Search for the cell housing the specified text and yield its (x, y) center coordinate. 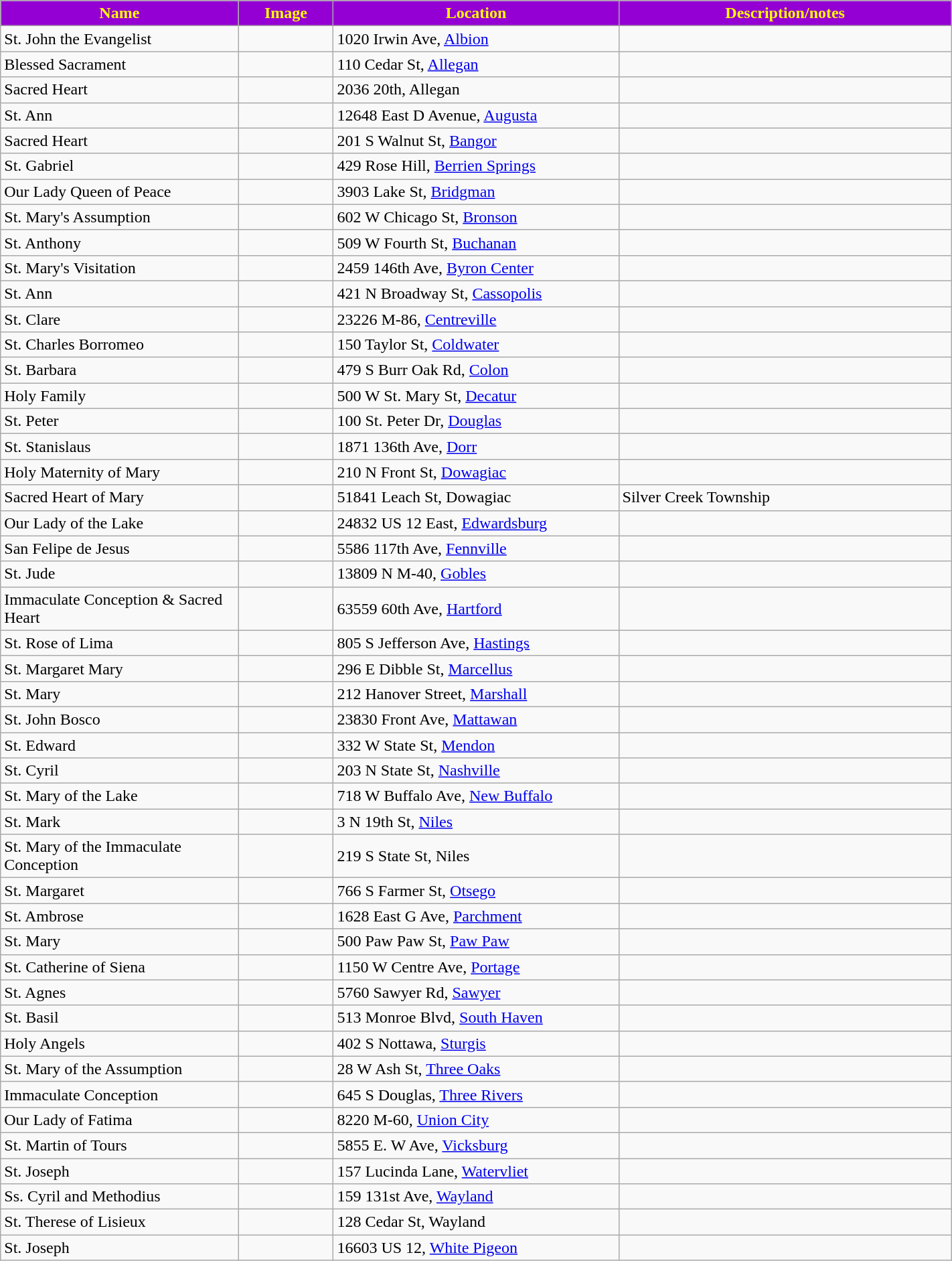
Immaculate Conception & Sacred Heart (119, 608)
63559 60th Ave, Hartford (476, 608)
2036 20th, Allegan (476, 90)
St. Ambrose (119, 916)
210 N Front St, Dowagiac (476, 472)
Name (119, 13)
St. Barbara (119, 370)
5760 Sawyer Rd, Sawyer (476, 992)
St. Margaret Mary (119, 668)
8220 M-60, Union City (476, 1120)
421 N Broadway St, Cassopolis (476, 293)
St. Cyril (119, 771)
100 St. Peter Dr, Douglas (476, 421)
12648 East D Avenue, Augusta (476, 115)
110 Cedar St, Allegan (476, 64)
Holy Maternity of Mary (119, 472)
3 N 19th St, Niles (476, 822)
St. Mary's Assumption (119, 217)
212 Hanover Street, Marshall (476, 694)
805 S Jefferson Ave, Hastings (476, 643)
5586 117th Ave, Fennville (476, 548)
157 Lucinda Lane, Watervliet (476, 1171)
1020 Irwin Ave, Albion (476, 39)
402 S Nottawa, Sturgis (476, 1043)
159 131st Ave, Wayland (476, 1197)
332 W State St, Mendon (476, 745)
23830 Front Ave, Mattawan (476, 719)
St. Basil (119, 1018)
429 Rose Hill, Berrien Springs (476, 166)
718 W Buffalo Ave, New Buffalo (476, 796)
Ss. Cyril and Methodius (119, 1197)
St. Clare (119, 319)
203 N State St, Nashville (476, 771)
St. Stanislaus (119, 447)
645 S Douglas, Three Rivers (476, 1094)
51841 Leach St, Dowagiac (476, 498)
St. Rose of Lima (119, 643)
Image (286, 13)
Our Lady Queen of Peace (119, 192)
Description/notes (785, 13)
1871 136th Ave, Dorr (476, 447)
St. Edward (119, 745)
St. Agnes (119, 992)
23226 M-86, Centreville (476, 319)
St. Mary of the Lake (119, 796)
296 E Dibble St, Marcellus (476, 668)
St. Margaret (119, 891)
1150 W Centre Ave, Portage (476, 967)
St. Mary's Visitation (119, 268)
2459 146th Ave, Byron Center (476, 268)
24832 US 12 East, Edwardsburg (476, 523)
Holy Family (119, 396)
St. John Bosco (119, 719)
Blessed Sacrament (119, 64)
Immaculate Conception (119, 1094)
St. Mary of the Immaculate Conception (119, 856)
Location (476, 13)
513 Monroe Blvd, South Haven (476, 1018)
509 W Fourth St, Buchanan (476, 242)
St. Mary of the Assumption (119, 1069)
Silver Creek Township (785, 498)
St. John the Evangelist (119, 39)
479 S Burr Oak Rd, Colon (476, 370)
500 Paw Paw St, Paw Paw (476, 942)
13809 N M-40, Gobles (476, 574)
St. Jude (119, 574)
219 S State St, Niles (476, 856)
150 Taylor St, Coldwater (476, 345)
Holy Angels (119, 1043)
5855 E. W Ave, Vicksburg (476, 1145)
28 W Ash St, Three Oaks (476, 1069)
St. Anthony (119, 242)
St. Peter (119, 421)
1628 East G Ave, Parchment (476, 916)
16603 US 12, White Pigeon (476, 1248)
St. Mark (119, 822)
St. Gabriel (119, 166)
766 S Farmer St, Otsego (476, 891)
St. Therese of Lisieux (119, 1222)
602 W Chicago St, Bronson (476, 217)
3903 Lake St, Bridgman (476, 192)
St. Martin of Tours (119, 1145)
Our Lady of the Lake (119, 523)
St. Charles Borromeo (119, 345)
500 W St. Mary St, Decatur (476, 396)
Sacred Heart of Mary (119, 498)
St. Catherine of Siena (119, 967)
San Felipe de Jesus (119, 548)
Our Lady of Fatima (119, 1120)
128 Cedar St, Wayland (476, 1222)
201 S Walnut St, Bangor (476, 141)
